Provide the (x, y) coordinate of the cell's center where the given text is located.  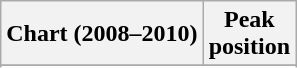
Chart (2008–2010) (102, 34)
Peakposition (249, 34)
